Provide the [x, y] coordinate of the cell's center where the given text is located.  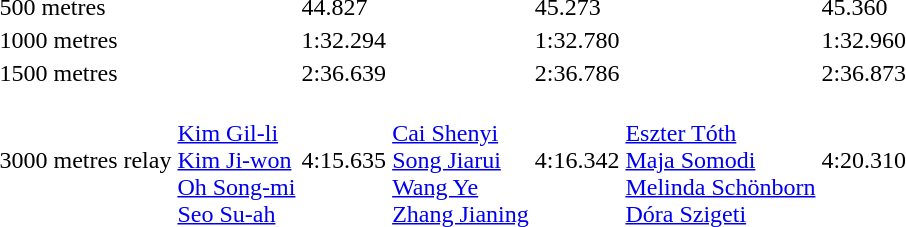
2:36.639 [344, 73]
1:32.294 [344, 40]
1:32.780 [577, 40]
2:36.786 [577, 73]
